Return the (x, y) coordinate for the center point of the cell that contains the specified text.  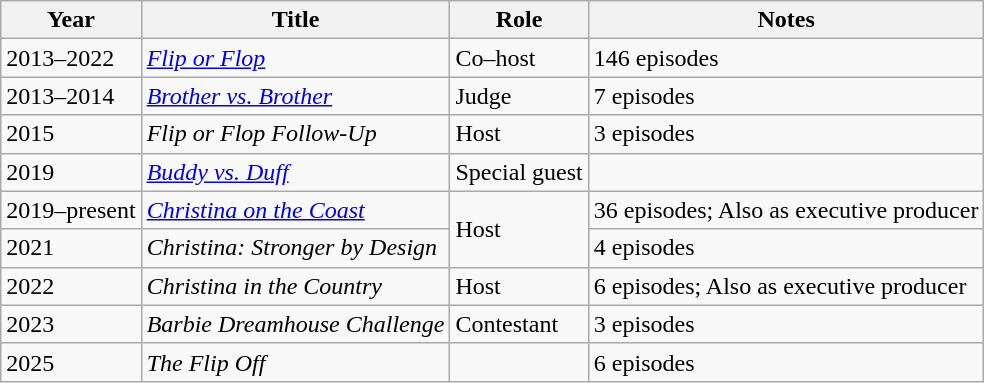
Christina on the Coast (296, 210)
Special guest (519, 172)
2015 (71, 134)
36 episodes; Also as executive producer (786, 210)
2013–2022 (71, 58)
Notes (786, 20)
2023 (71, 324)
Flip or Flop Follow-Up (296, 134)
Year (71, 20)
2019 (71, 172)
Judge (519, 96)
Title (296, 20)
2022 (71, 286)
2025 (71, 362)
Flip or Flop (296, 58)
Role (519, 20)
6 episodes; Also as executive producer (786, 286)
Co–host (519, 58)
2019–present (71, 210)
2021 (71, 248)
The Flip Off (296, 362)
2013–2014 (71, 96)
6 episodes (786, 362)
Christina in the Country (296, 286)
4 episodes (786, 248)
Buddy vs. Duff (296, 172)
Christina: Stronger by Design (296, 248)
146 episodes (786, 58)
Contestant (519, 324)
7 episodes (786, 96)
Barbie Dreamhouse Challenge (296, 324)
Brother vs. Brother (296, 96)
